Output the [X, Y] coordinate of the center of the cell containing the given text.  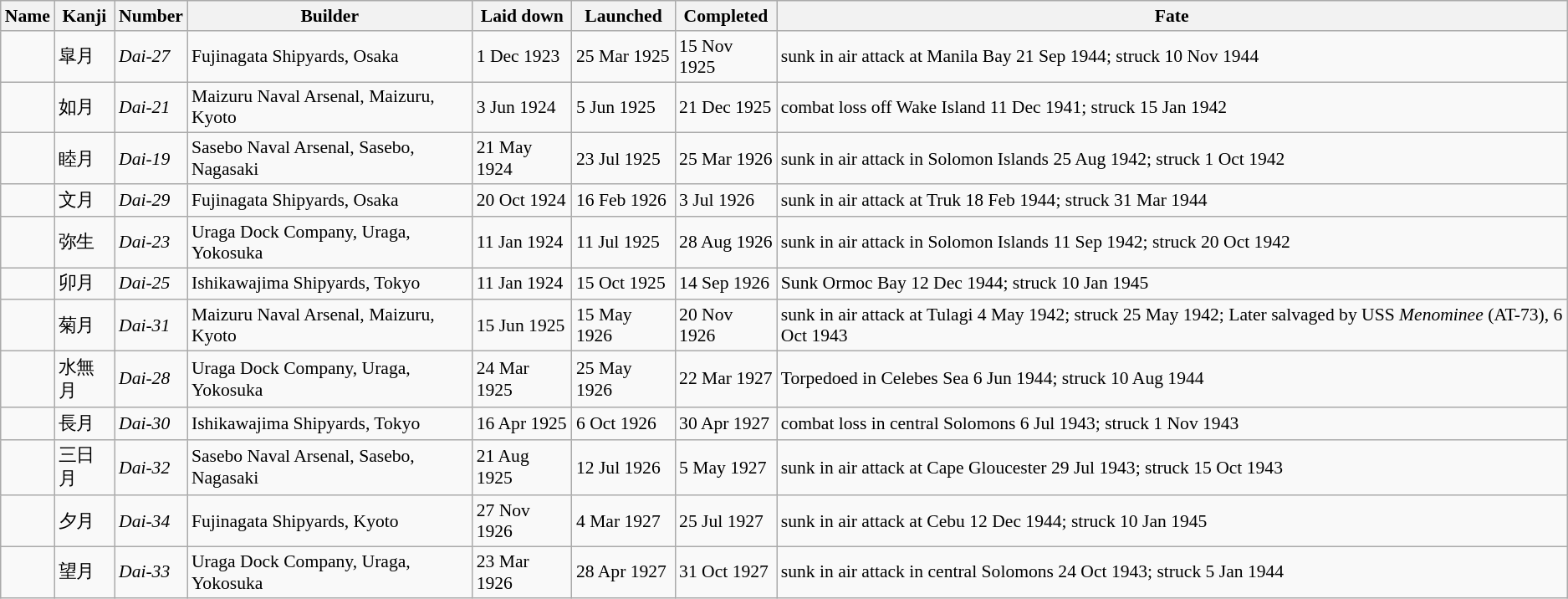
Dai-21 [151, 107]
15 Jun 1925 [522, 326]
菊月 [84, 326]
25 Mar 1925 [624, 57]
25 Jul 1927 [726, 522]
21 Aug 1925 [522, 467]
卯月 [84, 284]
皐月 [84, 57]
27 Nov 1926 [522, 522]
Fate [1172, 16]
3 Jun 1924 [522, 107]
Sunk Ormoc Bay 12 Dec 1944; struck 10 Jan 1945 [1172, 284]
sunk in air attack in Solomon Islands 11 Sep 1942; struck 20 Oct 1942 [1172, 243]
21 Dec 1925 [726, 107]
16 Feb 1926 [624, 201]
12 Jul 1926 [624, 467]
望月 [84, 572]
5 May 1927 [726, 467]
文月 [84, 201]
長月 [84, 423]
sunk in air attack at Manila Bay 21 Sep 1944; struck 10 Nov 1944 [1172, 57]
Name [28, 16]
16 Apr 1925 [522, 423]
15 May 1926 [624, 326]
夕月 [84, 522]
sunk in air attack at Cebu 12 Dec 1944; struck 10 Jan 1945 [1172, 522]
sunk in air attack at Truk 18 Feb 1944; struck 31 Mar 1944 [1172, 201]
23 Jul 1925 [624, 159]
Dai-33 [151, 572]
21 May 1924 [522, 159]
Dai-31 [151, 326]
Dai-19 [151, 159]
22 Mar 1927 [726, 380]
Launched [624, 16]
11 Jul 1925 [624, 243]
Dai-23 [151, 243]
三日月 [84, 467]
Dai-28 [151, 380]
Dai-25 [151, 284]
Number [151, 16]
Dai-27 [151, 57]
28 Apr 1927 [624, 572]
1 Dec 1923 [522, 57]
sunk in air attack at Tulagi 4 May 1942; struck 25 May 1942; Later salvaged by USS Menominee (AT-73), 6 Oct 1943 [1172, 326]
20 Oct 1924 [522, 201]
水無月 [84, 380]
25 May 1926 [624, 380]
combat loss in central Solomons 6 Jul 1943; struck 1 Nov 1943 [1172, 423]
如月 [84, 107]
14 Sep 1926 [726, 284]
弥生 [84, 243]
Laid down [522, 16]
Kanji [84, 16]
Fujinagata Shipyards, Kyoto [329, 522]
28 Aug 1926 [726, 243]
Torpedoed in Celebes Sea 6 Jun 1944; struck 10 Aug 1944 [1172, 380]
25 Mar 1926 [726, 159]
31 Oct 1927 [726, 572]
sunk in air attack in Solomon Islands 25 Aug 1942; struck 1 Oct 1942 [1172, 159]
23 Mar 1926 [522, 572]
4 Mar 1927 [624, 522]
30 Apr 1927 [726, 423]
sunk in air attack in central Solomons 24 Oct 1943; struck 5 Jan 1944 [1172, 572]
5 Jun 1925 [624, 107]
Builder [329, 16]
sunk in air attack at Cape Gloucester 29 Jul 1943; struck 15 Oct 1943 [1172, 467]
15 Oct 1925 [624, 284]
24 Mar 1925 [522, 380]
睦月 [84, 159]
Dai-30 [151, 423]
3 Jul 1926 [726, 201]
Dai-34 [151, 522]
Dai-29 [151, 201]
6 Oct 1926 [624, 423]
15 Nov 1925 [726, 57]
20 Nov 1926 [726, 326]
Dai-32 [151, 467]
combat loss off Wake Island 11 Dec 1941; struck 15 Jan 1942 [1172, 107]
Completed [726, 16]
